Extract the (X, Y) coordinate from the center of the cell holding the provided text.  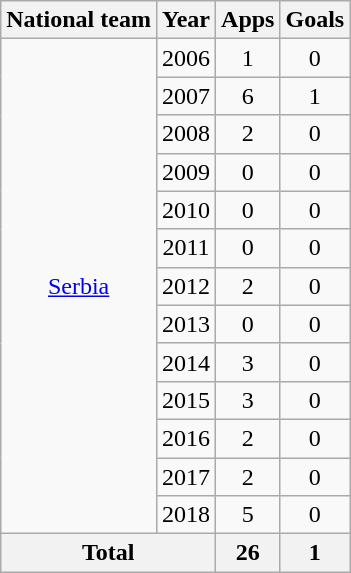
2017 (186, 477)
2012 (186, 286)
Serbia (79, 286)
2018 (186, 515)
Year (186, 20)
5 (248, 515)
Apps (248, 20)
2008 (186, 134)
2016 (186, 438)
2011 (186, 248)
2007 (186, 96)
Total (108, 553)
26 (248, 553)
Goals (315, 20)
2013 (186, 324)
2015 (186, 400)
2014 (186, 362)
6 (248, 96)
2006 (186, 58)
2009 (186, 172)
2010 (186, 210)
National team (79, 20)
